Scan for the cell matching the given text and deliver its (X, Y) coordinate at center. 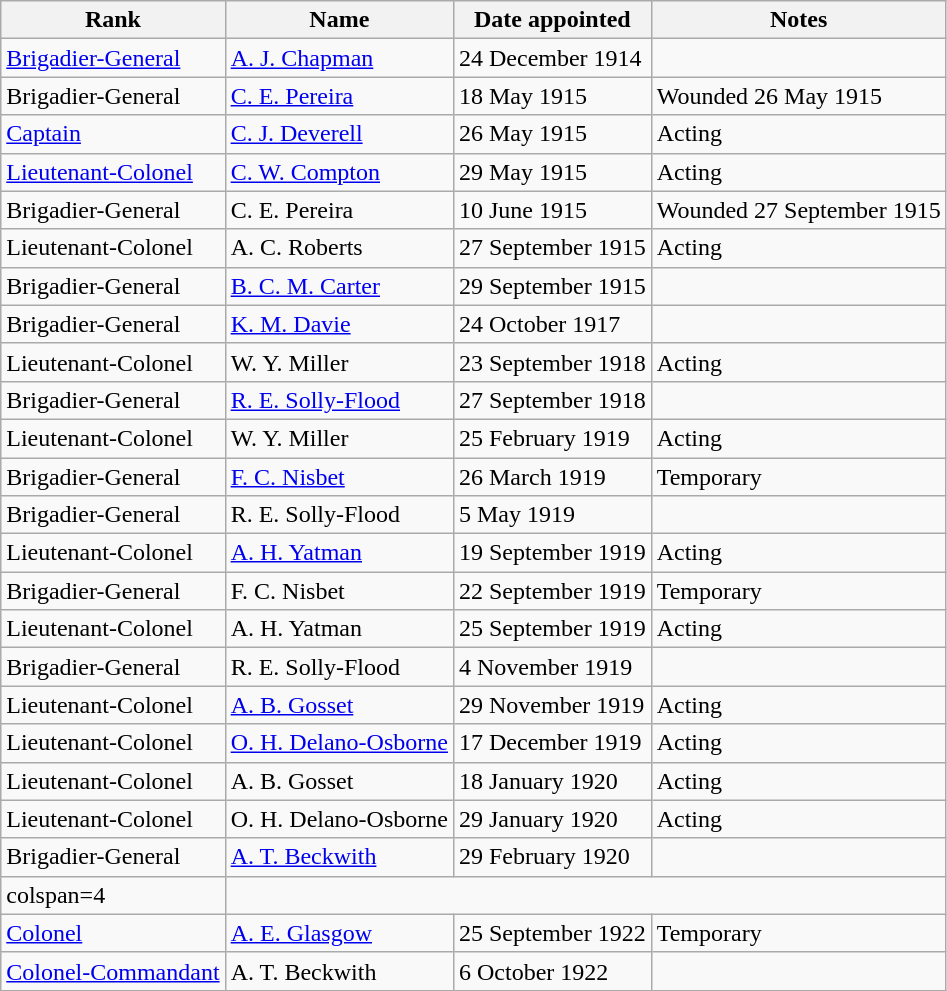
26 May 1915 (552, 134)
Date appointed (552, 20)
18 May 1915 (552, 96)
25 September 1922 (552, 933)
Wounded 26 May 1915 (798, 96)
B. C. M. Carter (339, 286)
C. J. Deverell (339, 134)
A. E. Glasgow (339, 933)
22 September 1919 (552, 591)
C. W. Compton (339, 172)
25 February 1919 (552, 438)
27 September 1915 (552, 248)
24 December 1914 (552, 58)
K. M. Davie (339, 324)
18 January 1920 (552, 781)
29 September 1915 (552, 286)
29 May 1915 (552, 172)
4 November 1919 (552, 667)
Name (339, 20)
29 February 1920 (552, 857)
27 September 1918 (552, 400)
Captain (113, 134)
26 March 1919 (552, 477)
Colonel (113, 933)
23 September 1918 (552, 362)
19 September 1919 (552, 553)
29 January 1920 (552, 819)
5 May 1919 (552, 515)
10 June 1915 (552, 210)
Rank (113, 20)
Colonel-Commandant (113, 971)
A. J. Chapman (339, 58)
A. C. Roberts (339, 248)
Notes (798, 20)
29 November 1919 (552, 705)
24 October 1917 (552, 324)
6 October 1922 (552, 971)
Wounded 27 September 1915 (798, 210)
25 September 1919 (552, 629)
17 December 1919 (552, 743)
colspan=4 (113, 895)
